From the cell containing the given text, extract its center point as (X, Y) coordinate. 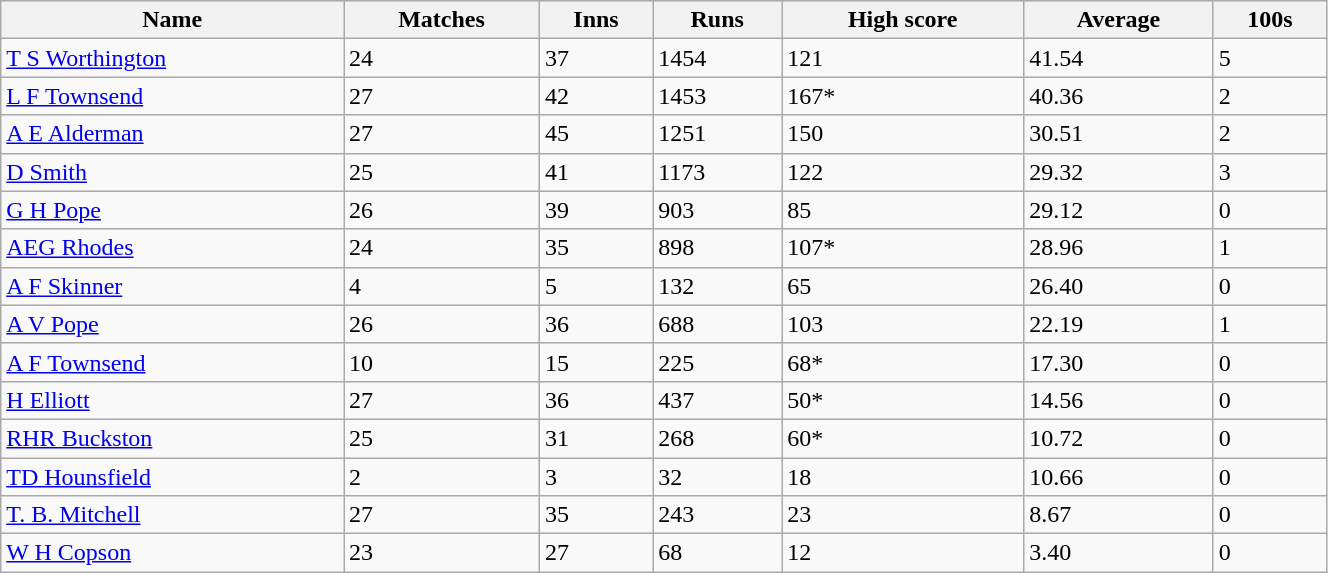
A V Pope (172, 324)
AEG Rhodes (172, 248)
45 (596, 134)
30.51 (1119, 134)
68* (903, 362)
D Smith (172, 172)
40.36 (1119, 96)
167* (903, 96)
132 (718, 286)
10.72 (1119, 438)
42 (596, 96)
103 (903, 324)
37 (596, 58)
1251 (718, 134)
18 (903, 477)
243 (718, 515)
14.56 (1119, 400)
268 (718, 438)
4 (442, 286)
107* (903, 248)
41 (596, 172)
H Elliott (172, 400)
65 (903, 286)
28.96 (1119, 248)
32 (718, 477)
29.32 (1119, 172)
10 (442, 362)
8.67 (1119, 515)
225 (718, 362)
L F Townsend (172, 96)
1173 (718, 172)
G H Pope (172, 210)
10.66 (1119, 477)
A F Skinner (172, 286)
688 (718, 324)
26.40 (1119, 286)
1453 (718, 96)
100s (1270, 20)
41.54 (1119, 58)
50* (903, 400)
898 (718, 248)
RHR Buckston (172, 438)
17.30 (1119, 362)
TD Hounsfield (172, 477)
31 (596, 438)
A F Townsend (172, 362)
W H Copson (172, 553)
Matches (442, 20)
122 (903, 172)
T. B. Mitchell (172, 515)
150 (903, 134)
T S Worthington (172, 58)
Average (1119, 20)
39 (596, 210)
29.12 (1119, 210)
60* (903, 438)
A E Alderman (172, 134)
3.40 (1119, 553)
Name (172, 20)
Inns (596, 20)
15 (596, 362)
903 (718, 210)
Runs (718, 20)
22.19 (1119, 324)
68 (718, 553)
121 (903, 58)
1454 (718, 58)
12 (903, 553)
85 (903, 210)
High score (903, 20)
437 (718, 400)
